Identify which cell holds the provided text, then report its (x, y) central coordinate. 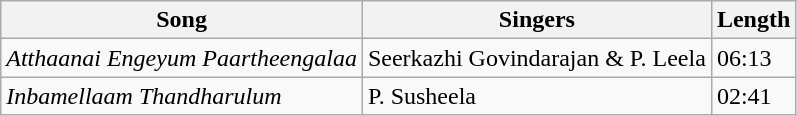
06:13 (753, 58)
Seerkazhi Govindarajan & P. Leela (536, 58)
Song (182, 20)
Inbamellaam Thandharulum (182, 96)
P. Susheela (536, 96)
02:41 (753, 96)
Length (753, 20)
Atthaanai Engeyum Paartheengalaa (182, 58)
Singers (536, 20)
